Find where the given text appears and provide that cell's center as (x, y) coordinate. 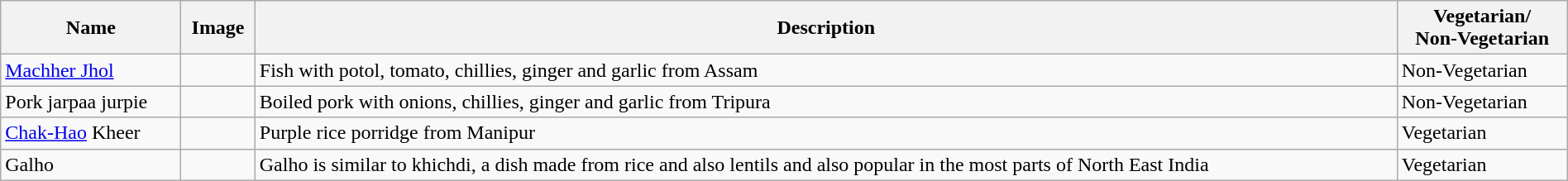
Description (825, 28)
Name (91, 28)
Pork jarpaa jurpie (91, 102)
Vegetarian/Non-Vegetarian (1482, 28)
Fish with potol, tomato, chillies, ginger and garlic from Assam (825, 70)
Galho is similar to khichdi, a dish made from rice and also lentils and also popular in the most parts of North East India (825, 164)
Galho (91, 164)
Machher Jhol (91, 70)
Chak-Hao Kheer (91, 133)
Purple rice porridge from Manipur (825, 133)
Boiled pork with onions, chillies, ginger and garlic from Tripura (825, 102)
Image (218, 28)
